From the cell containing the given text, extract its center point as (X, Y) coordinate. 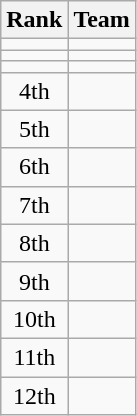
12th (34, 395)
Rank (34, 20)
7th (34, 205)
5th (34, 129)
4th (34, 91)
9th (34, 281)
6th (34, 167)
11th (34, 357)
10th (34, 319)
8th (34, 243)
Team (102, 20)
